Identify which cell holds the provided text, then report its (x, y) central coordinate. 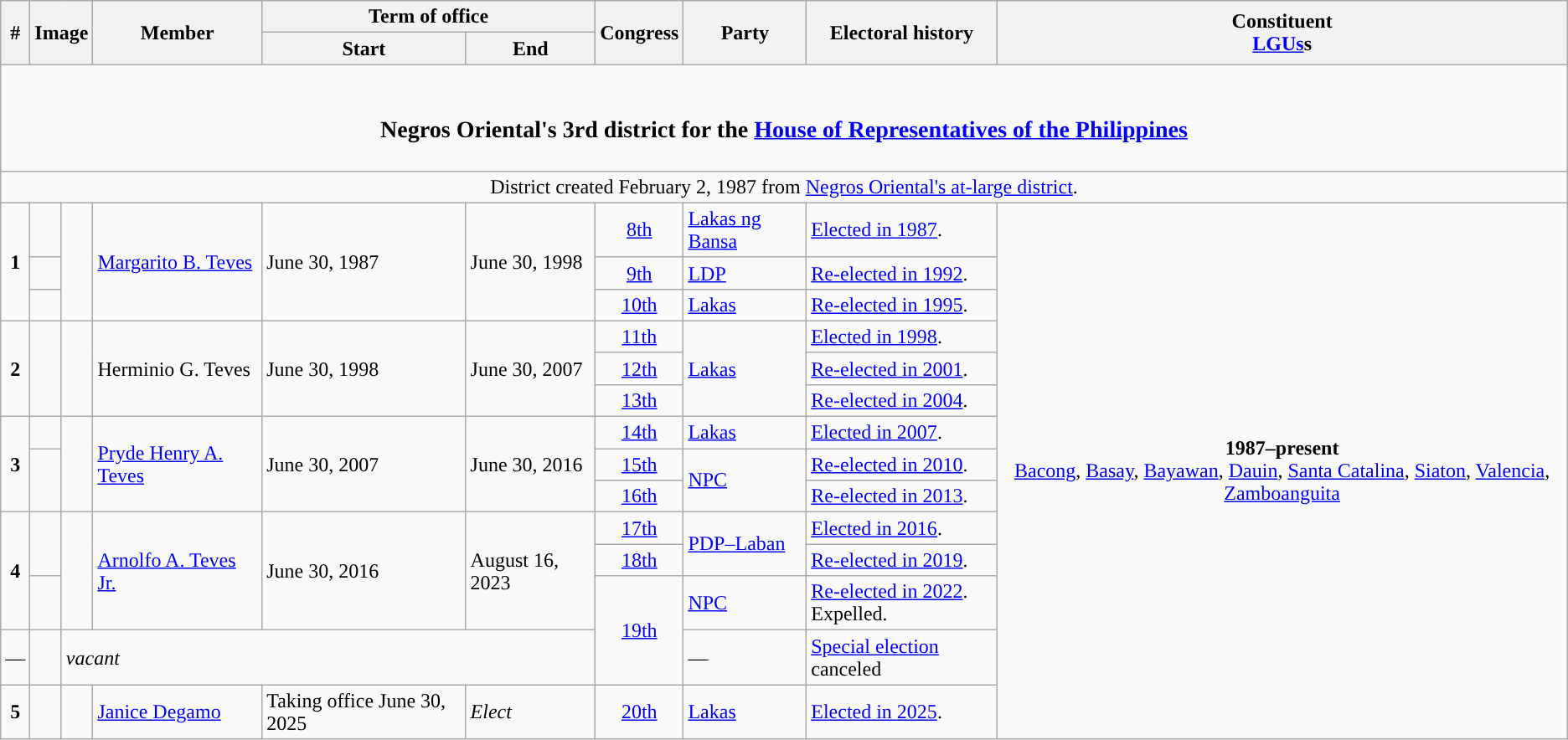
Elect (531, 712)
Pryde Henry A. Teves (178, 465)
Re-elected in 2019. (901, 560)
Re-elected in 2004. (901, 400)
Special election canceled (901, 658)
14th (640, 433)
Margarito B. Teves (178, 261)
Negros Oriental's 3rd district for the House of Representatives of the Philippines (784, 117)
Arnolfo A. Teves Jr. (178, 571)
Elected in 1987. (901, 229)
LDP (745, 273)
18th (640, 560)
3 (15, 465)
2 (15, 368)
Member (178, 33)
Elected in 1998. (901, 337)
Electoral history (901, 33)
9th (640, 273)
Lakas ng Bansa (745, 229)
End (531, 49)
Party (745, 33)
Re-elected in 2001. (901, 368)
Re-elected in 2013. (901, 496)
Congress (640, 33)
Elected in 2025. (901, 712)
Start (364, 49)
Herminio G. Teves (178, 368)
Taking office June 30, 2025 (364, 712)
12th (640, 368)
5 (15, 712)
11th (640, 337)
1987–presentBacong, Basay, Bayawan, Dauin, Santa Catalina, Siaton, Valencia, Zamboanguita (1282, 470)
Re-elected in 2010. (901, 465)
16th (640, 496)
August 16, 2023 (531, 571)
Janice Degamo (178, 712)
10th (640, 305)
13th (640, 400)
17th (640, 528)
PDP–Laban (745, 544)
Re-elected in 2022. Expelled. (901, 603)
ConstituentLGUss (1282, 33)
19th (640, 630)
20th (640, 712)
Elected in 2016. (901, 528)
15th (640, 465)
Image (62, 33)
vacant (328, 658)
Elected in 2007. (901, 433)
8th (640, 229)
District created February 2, 1987 from Negros Oriental's at-large district. (784, 187)
1 (15, 261)
Re-elected in 1995. (901, 305)
# (15, 33)
Term of office (429, 17)
Re-elected in 1992. (901, 273)
June 30, 1987 (364, 261)
4 (15, 571)
